Return the [x, y] coordinate for the center point of the cell that contains the specified text.  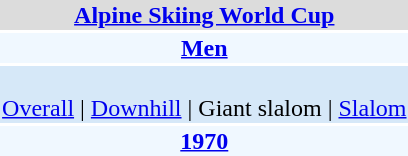
Overall | Downhill | Giant slalom | Slalom [204, 94]
Men [204, 48]
Alpine Skiing World Cup [204, 15]
1970 [204, 141]
